Detect which cell encompasses the target text, then output its [x, y] center coordinate. 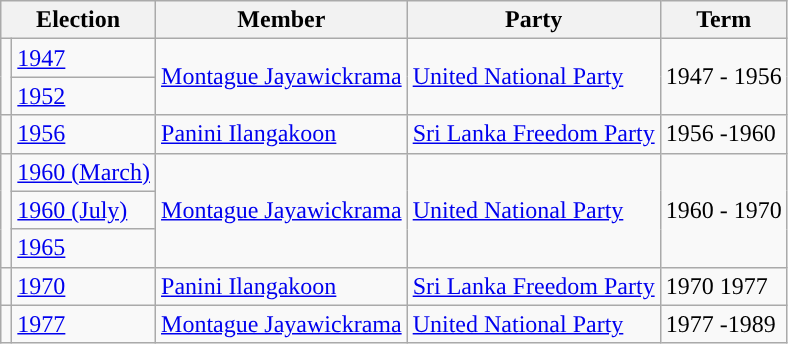
1960 (March) [84, 172]
1960 (July) [84, 210]
Member [282, 20]
1970 [84, 286]
1947 [84, 58]
Term [724, 20]
Election [78, 20]
1947 - 1956 [724, 77]
1960 - 1970 [724, 210]
1977 [84, 324]
Party [534, 20]
1970 1977 [724, 286]
1952 [84, 96]
1956 -1960 [724, 134]
1965 [84, 248]
1956 [84, 134]
1977 -1989 [724, 324]
